Return [x, y] of the center of cell containing provided text 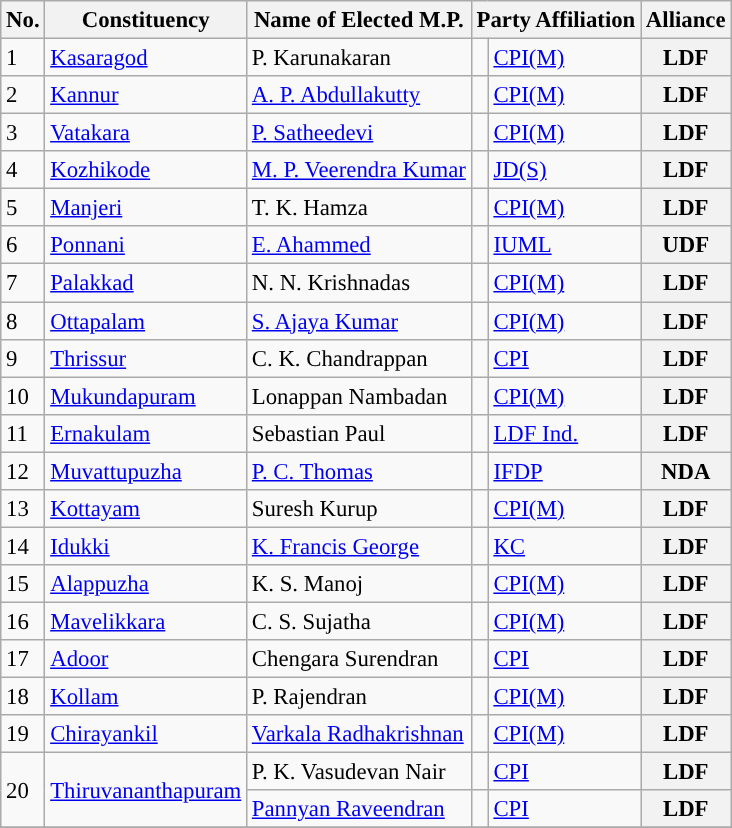
E. Ahammed [360, 245]
A. P. Abdullakutty [360, 95]
Lonappan Nambadan [360, 396]
Ottapalam [146, 321]
19 [23, 734]
Vatakara [146, 133]
K. Francis George [360, 546]
KC [564, 546]
17 [23, 659]
5 [23, 208]
2 [23, 95]
Thiruvananthapuram [146, 790]
4 [23, 170]
NDA [686, 471]
P. Satheedevi [360, 133]
Chirayankil [146, 734]
13 [23, 509]
Manjeri [146, 208]
Ponnani [146, 245]
Chengara Surendran [360, 659]
C. S. Sujatha [360, 621]
7 [23, 283]
Idukki [146, 546]
Alliance [686, 20]
Ernakulam [146, 433]
IFDP [564, 471]
3 [23, 133]
P. Rajendran [360, 697]
11 [23, 433]
Kannur [146, 95]
Name of Elected M.P. [360, 20]
S. Ajaya Kumar [360, 321]
Kollam [146, 697]
Kasaragod [146, 58]
Varkala Radhakrishnan [360, 734]
Kottayam [146, 509]
T. K. Hamza [360, 208]
M. P. Veerendra Kumar [360, 170]
IUML [564, 245]
Muvattupuzha [146, 471]
K. S. Manoj [360, 584]
JD(S) [564, 170]
No. [23, 20]
Party Affiliation [556, 20]
Sebastian Paul [360, 433]
18 [23, 697]
9 [23, 358]
LDF Ind. [564, 433]
20 [23, 790]
Constituency [146, 20]
Pannyan Raveendran [360, 809]
14 [23, 546]
N. N. Krishnadas [360, 283]
Suresh Kurup [360, 509]
Alappuzha [146, 584]
10 [23, 396]
P. K. Vasudevan Nair [360, 772]
15 [23, 584]
Thrissur [146, 358]
1 [23, 58]
Adoor [146, 659]
16 [23, 621]
P. C. Thomas [360, 471]
6 [23, 245]
Mukundapuram [146, 396]
UDF [686, 245]
Mavelikkara [146, 621]
C. K. Chandrappan [360, 358]
Kozhikode [146, 170]
Palakkad [146, 283]
12 [23, 471]
8 [23, 321]
P. Karunakaran [360, 58]
